Scan for the cell matching the given text and deliver its (X, Y) coordinate at center. 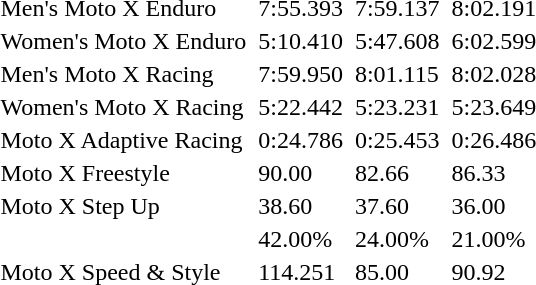
38.60 (301, 206)
82.66 (397, 173)
24.00% (397, 239)
5:47.608 (397, 41)
0:25.453 (397, 140)
90.00 (301, 173)
7:59.950 (301, 74)
37.60 (397, 206)
5:10.410 (301, 41)
5:23.231 (397, 107)
42.00% (301, 239)
0:24.786 (301, 140)
5:22.442 (301, 107)
8:01.115 (397, 74)
